Find where the given text appears and provide that cell's center as [x, y] coordinate. 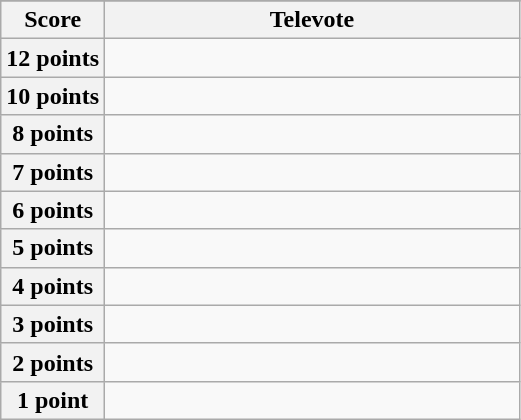
10 points [53, 96]
3 points [53, 324]
7 points [53, 172]
2 points [53, 362]
1 point [53, 400]
6 points [53, 210]
5 points [53, 248]
8 points [53, 134]
12 points [53, 58]
4 points [53, 286]
Score [53, 20]
Televote [312, 20]
